Search for the cell housing the specified text and yield its [X, Y] center coordinate. 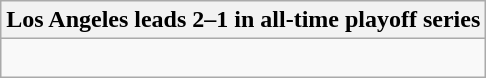
Los Angeles leads 2–1 in all-time playoff series [244, 20]
